Pinpoint the cell where the given text exists, returning its (X, Y) midpoint coordinate. 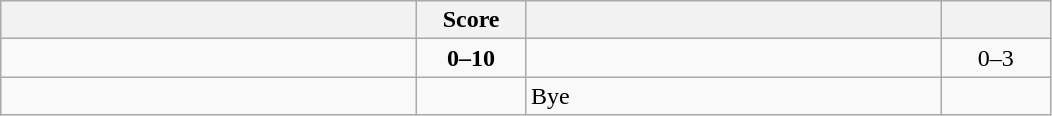
0–10 (472, 58)
0–3 (996, 58)
Score (472, 20)
Bye (733, 96)
